From the cell containing the given text, extract its center point as (x, y) coordinate. 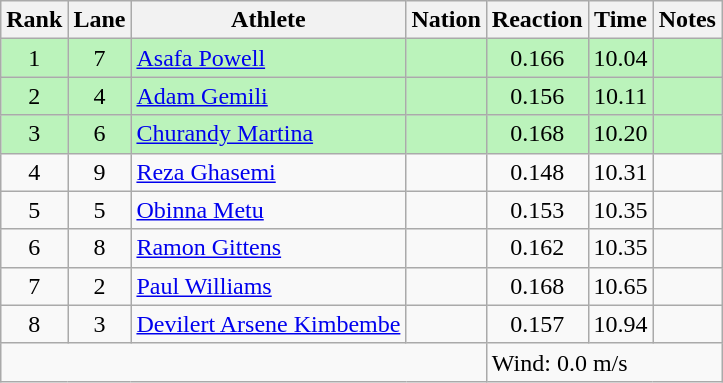
Asafa Powell (268, 58)
Devilert Arsene Kimbembe (268, 324)
Ramon Gittens (268, 248)
0.157 (537, 324)
Lane (100, 20)
0.156 (537, 96)
Rank (34, 20)
Obinna Metu (268, 210)
9 (100, 172)
10.65 (620, 286)
Wind: 0.0 m/s (604, 362)
Adam Gemili (268, 96)
Churandy Martina (268, 134)
Nation (446, 20)
Time (620, 20)
Reaction (537, 20)
10.11 (620, 96)
10.04 (620, 58)
10.31 (620, 172)
0.148 (537, 172)
0.166 (537, 58)
Notes (687, 20)
0.162 (537, 248)
Paul Williams (268, 286)
10.94 (620, 324)
1 (34, 58)
Athlete (268, 20)
10.20 (620, 134)
Reza Ghasemi (268, 172)
0.153 (537, 210)
